Provide the [x, y] coordinate of the cell's center where the given text is located.  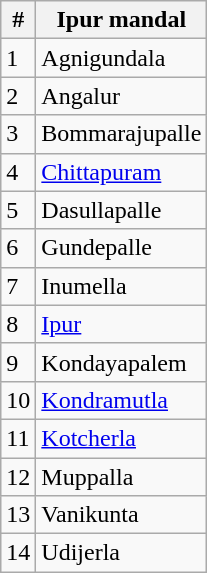
Chittapuram [122, 172]
14 [18, 553]
4 [18, 172]
Bommarajupalle [122, 134]
Kondayapalem [122, 362]
5 [18, 210]
11 [18, 438]
Angalur [122, 96]
13 [18, 515]
7 [18, 286]
9 [18, 362]
Muppalla [122, 477]
Ipur mandal [122, 20]
3 [18, 134]
8 [18, 324]
Dasullapalle [122, 210]
Udijerla [122, 553]
Ipur [122, 324]
Kondramutla [122, 400]
6 [18, 248]
1 [18, 58]
10 [18, 400]
Gundepalle [122, 248]
Inumella [122, 286]
2 [18, 96]
12 [18, 477]
Kotcherla [122, 438]
Agnigundala [122, 58]
Vanikunta [122, 515]
# [18, 20]
